Scan for the cell matching the given text and deliver its (X, Y) coordinate at center. 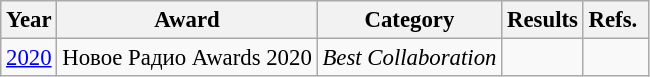
Новое Радио Awards 2020 (187, 58)
Category (410, 20)
Refs. (616, 20)
Year (29, 20)
Best Collaboration (410, 58)
Award (187, 20)
Results (542, 20)
2020 (29, 58)
